Output the (X, Y) coordinate of the center of the cell containing the given text.  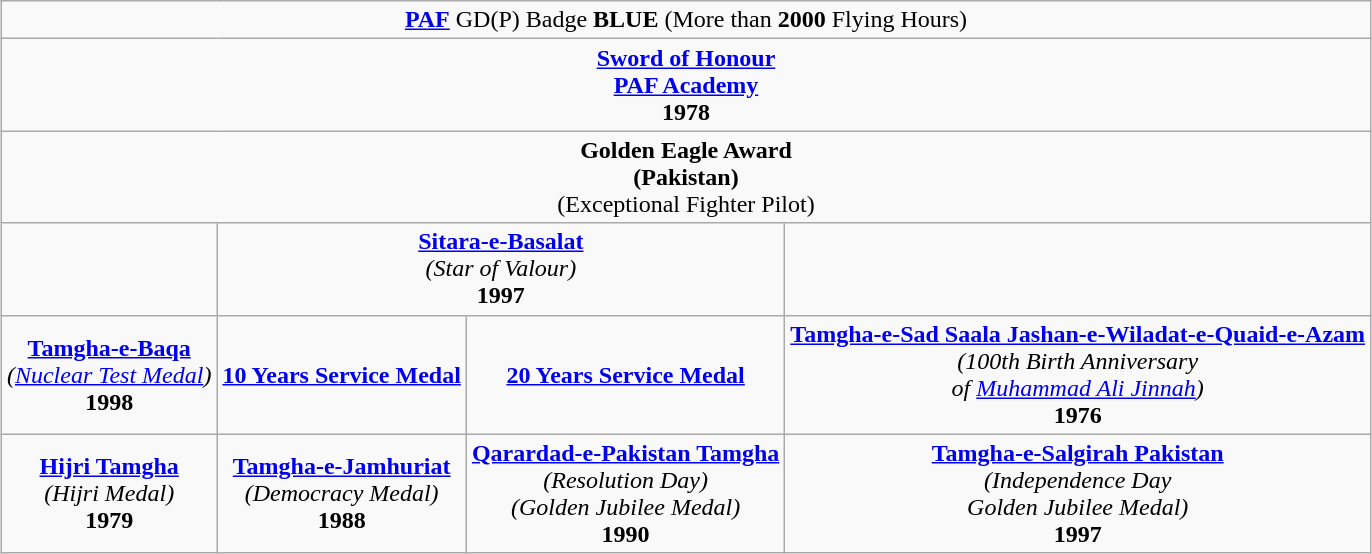
Tamgha-e-Jamhuriat(Democracy Medal)1988 (342, 494)
PAF GD(P) Badge BLUE (More than 2000 Flying Hours) (686, 20)
Tamgha-e-Baqa(Nuclear Test Medal)1998 (108, 374)
Sword of HonourPAF Academy1978 (686, 85)
Hijri Tamgha(Hijri Medal)1979 (108, 494)
Tamgha-e-Sad Saala Jashan-e-Wiladat-e-Quaid-e-Azam(100th Birth Anniversaryof Muhammad Ali Jinnah)1976 (1078, 374)
Tamgha-e-Salgirah Pakistan(Independence DayGolden Jubilee Medal)1997 (1078, 494)
Qarardad-e-Pakistan Tamgha(Resolution Day)(Golden Jubilee Medal)1990 (625, 494)
10 Years Service Medal (342, 374)
Sitara-e-Basalat(Star of Valour)1997 (501, 269)
Golden Eagle Award(Pakistan)(Exceptional Fighter Pilot) (686, 177)
20 Years Service Medal (625, 374)
